Scan for the cell matching the given text and deliver its [x, y] coordinate at center. 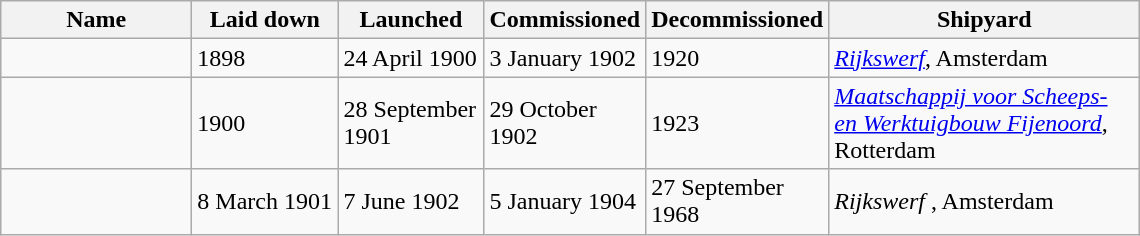
Launched [411, 20]
Laid down [265, 20]
28 September 1901 [411, 123]
7 June 1902 [411, 202]
1923 [738, 123]
Decommissioned [738, 20]
Rijkswerf, Amsterdam [984, 58]
1900 [265, 123]
24 April 1900 [411, 58]
Shipyard [984, 20]
Name [96, 20]
Maatschappij voor Scheeps- en Werktuigbouw Fijenoord, Rotterdam [984, 123]
Rijkswerf , Amsterdam [984, 202]
5 January 1904 [565, 202]
29 October 1902 [565, 123]
3 January 1902 [565, 58]
8 March 1901 [265, 202]
1898 [265, 58]
1920 [738, 58]
Commissioned [565, 20]
27 September 1968 [738, 202]
